Pinpoint the cell where the given text exists, returning its (x, y) midpoint coordinate. 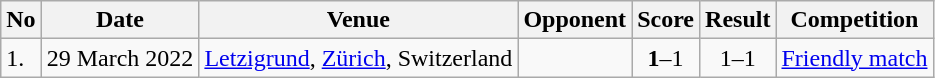
Opponent (575, 20)
Date (120, 20)
No (21, 20)
Score (666, 20)
Competition (854, 20)
Friendly match (854, 58)
Result (738, 20)
1. (21, 58)
Letzigrund, Zürich, Switzerland (358, 58)
29 March 2022 (120, 58)
Venue (358, 20)
